Scan for the cell matching the given text and deliver its [X, Y] coordinate at center. 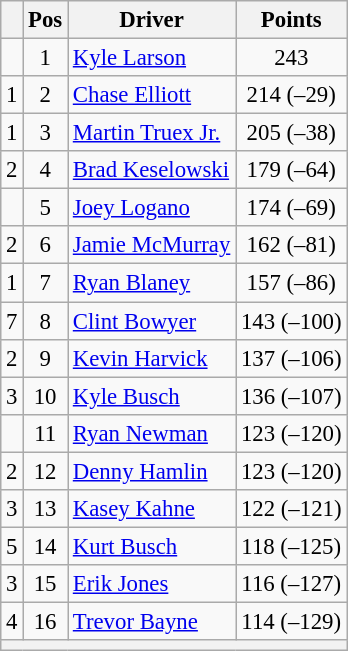
Joey Logano [152, 208]
118 (–125) [292, 546]
214 (–29) [292, 95]
8 [46, 321]
Kasey Kahne [152, 509]
10 [46, 396]
Kyle Busch [152, 396]
Martin Truex Jr. [152, 133]
13 [46, 509]
Jamie McMurray [152, 245]
Kurt Busch [152, 546]
Denny Hamlin [152, 471]
137 (–106) [292, 358]
Erik Jones [152, 584]
157 (–86) [292, 283]
9 [46, 358]
116 (–127) [292, 584]
Pos [46, 20]
Kyle Larson [152, 58]
Clint Bowyer [152, 321]
143 (–100) [292, 321]
Trevor Bayne [152, 621]
122 (–121) [292, 509]
243 [292, 58]
Kevin Harvick [152, 358]
16 [46, 621]
Driver [152, 20]
11 [46, 433]
205 (–38) [292, 133]
14 [46, 546]
179 (–64) [292, 170]
Ryan Newman [152, 433]
114 (–129) [292, 621]
136 (–107) [292, 396]
Ryan Blaney [152, 283]
6 [46, 245]
Chase Elliott [152, 95]
12 [46, 471]
174 (–69) [292, 208]
Brad Keselowski [152, 170]
Points [292, 20]
15 [46, 584]
162 (–81) [292, 245]
